Capture the cell that displays the provided text and extract its (X, Y) central coordinate. 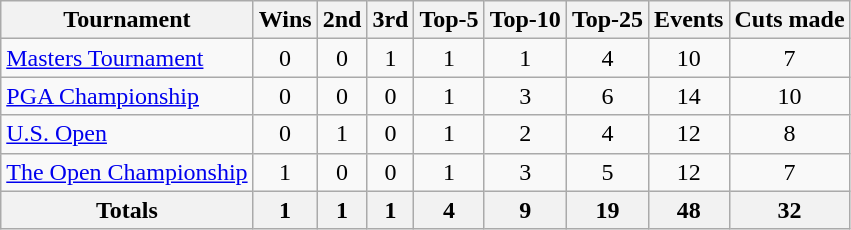
5 (607, 172)
19 (607, 210)
Cuts made (790, 20)
2 (525, 134)
32 (790, 210)
Top-25 (607, 20)
PGA Championship (127, 96)
14 (689, 96)
Wins (285, 20)
Tournament (127, 20)
Top-5 (449, 20)
9 (525, 210)
48 (689, 210)
Masters Tournament (127, 58)
The Open Championship (127, 172)
Totals (127, 210)
Top-10 (525, 20)
2nd (342, 20)
3rd (390, 20)
6 (607, 96)
U.S. Open (127, 134)
8 (790, 134)
Events (689, 20)
